Scan for the cell matching the given text and deliver its (x, y) coordinate at center. 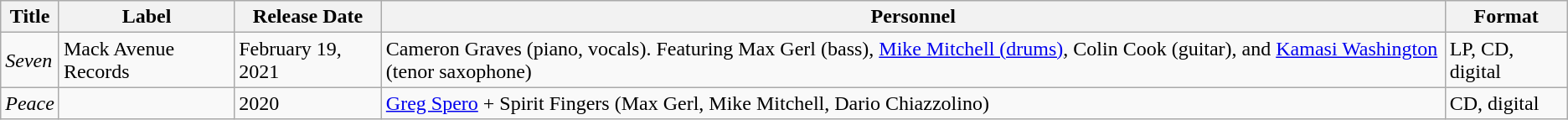
Mack Avenue Records (146, 60)
Seven (30, 60)
Cameron Graves (piano, vocals). Featuring Max Gerl (bass), Mike Mitchell (drums), Colin Cook (guitar), and Kamasi Washington (tenor saxophone) (913, 60)
Format (1506, 17)
Greg Spero + Spirit Fingers (Max Gerl, Mike Mitchell, Dario Chiazzolino) (913, 103)
Label (146, 17)
Title (30, 17)
2020 (308, 103)
LP, CD, digital (1506, 60)
February 19, 2021 (308, 60)
CD, digital (1506, 103)
Peace (30, 103)
Personnel (913, 17)
Release Date (308, 17)
